Determine the [x, y] coordinate at the center of the cell enclosing the given text.  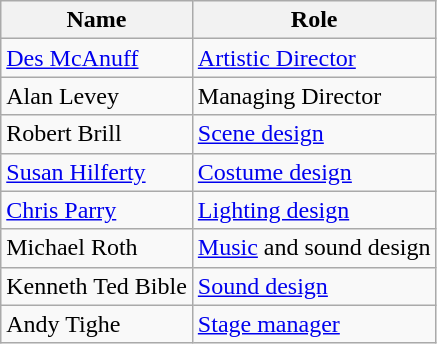
Des McAnuff [97, 58]
Artistic Director [314, 58]
Scene design [314, 134]
Andy Tighe [97, 324]
Stage manager [314, 324]
Name [97, 20]
Alan Levey [97, 96]
Chris Parry [97, 210]
Costume design [314, 172]
Susan Hilferty [97, 172]
Michael Roth [97, 248]
Sound design [314, 286]
Managing Director [314, 96]
Lighting design [314, 210]
Robert Brill [97, 134]
Music and sound design [314, 248]
Role [314, 20]
Kenneth Ted Bible [97, 286]
